Provide the [x, y] coordinate of the cell's center where the given text is located.  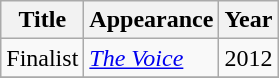
Year [248, 20]
Finalist [42, 58]
Appearance [152, 20]
The Voice [152, 58]
2012 [248, 58]
Title [42, 20]
